Determine the [X, Y] coordinate at the center of the cell enclosing the given text.  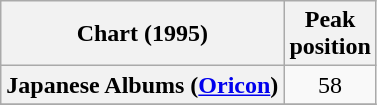
Peakposition [330, 34]
Chart (1995) [142, 34]
58 [330, 85]
Japanese Albums (Oricon) [142, 85]
